For the text-containing cell, return its midpoint in [X, Y] coordinate format. 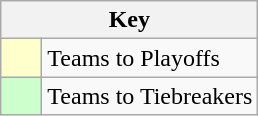
Teams to Tiebreakers [150, 96]
Teams to Playoffs [150, 58]
Key [130, 20]
